Locate the cell with the specified text and output its [X, Y] center coordinate. 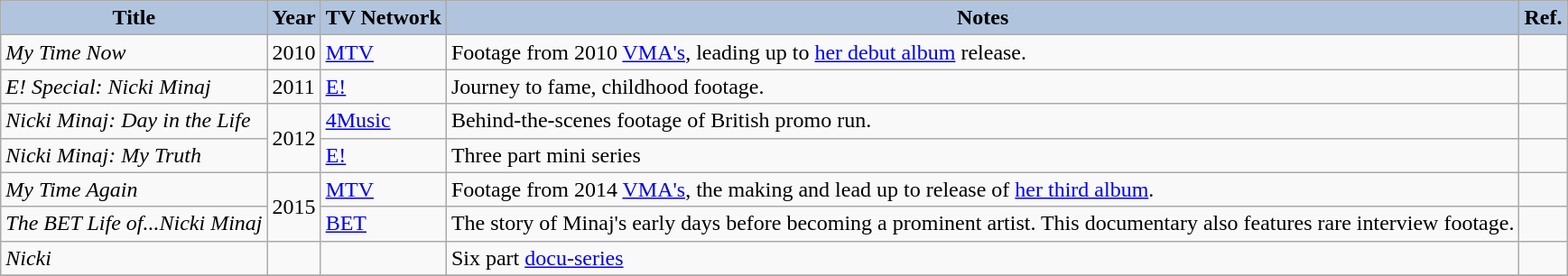
The story of Minaj's early days before becoming a prominent artist. This documentary also features rare interview footage. [982, 224]
2012 [294, 138]
Title [134, 18]
Nicki Minaj: Day in the Life [134, 121]
2010 [294, 52]
Nicki [134, 258]
Ref. [1544, 18]
TV Network [383, 18]
E! Special: Nicki Minaj [134, 87]
Nicki Minaj: My Truth [134, 155]
The BET Life of...Nicki Minaj [134, 224]
Behind-the-scenes footage of British promo run. [982, 121]
Year [294, 18]
BET [383, 224]
2015 [294, 207]
My Time Now [134, 52]
4Music [383, 121]
Footage from 2010 VMA's, leading up to her debut album release. [982, 52]
Journey to fame, childhood footage. [982, 87]
Notes [982, 18]
Six part docu-series [982, 258]
2011 [294, 87]
My Time Again [134, 189]
Three part mini series [982, 155]
Footage from 2014 VMA's, the making and lead up to release of her third album. [982, 189]
